Scan for the cell matching the given text and deliver its (X, Y) coordinate at center. 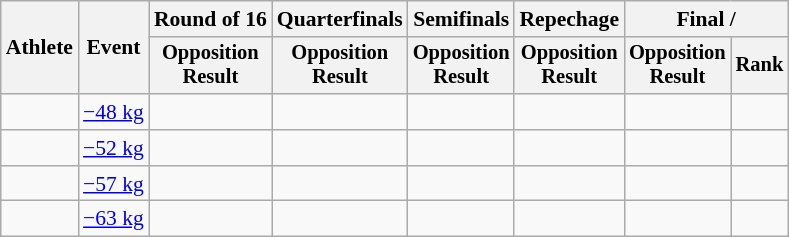
Quarterfinals (340, 19)
Rank (760, 66)
Repechage (569, 19)
−63 kg (114, 219)
Round of 16 (210, 19)
Final / (706, 19)
−48 kg (114, 112)
Event (114, 48)
−57 kg (114, 184)
Athlete (40, 48)
−52 kg (114, 148)
Semifinals (462, 19)
